Return the (x, y) coordinate for the center point of the cell that contains the specified text.  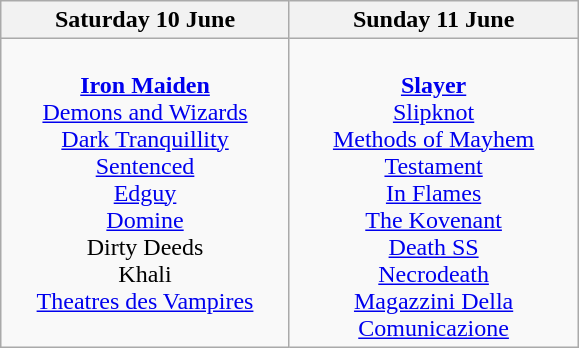
Slayer Slipknot Methods of Mayhem Testament In Flames The Kovenant Death SS Necrodeath Magazzini Della Comunicazione (434, 193)
Iron Maiden Demons and Wizards Dark Tranquillity Sentenced Edguy Domine Dirty Deeds Khali Theatres des Vampires (146, 193)
Sunday 11 June (434, 20)
Saturday 10 June (146, 20)
